From the cell containing the given text, extract its center point as [X, Y] coordinate. 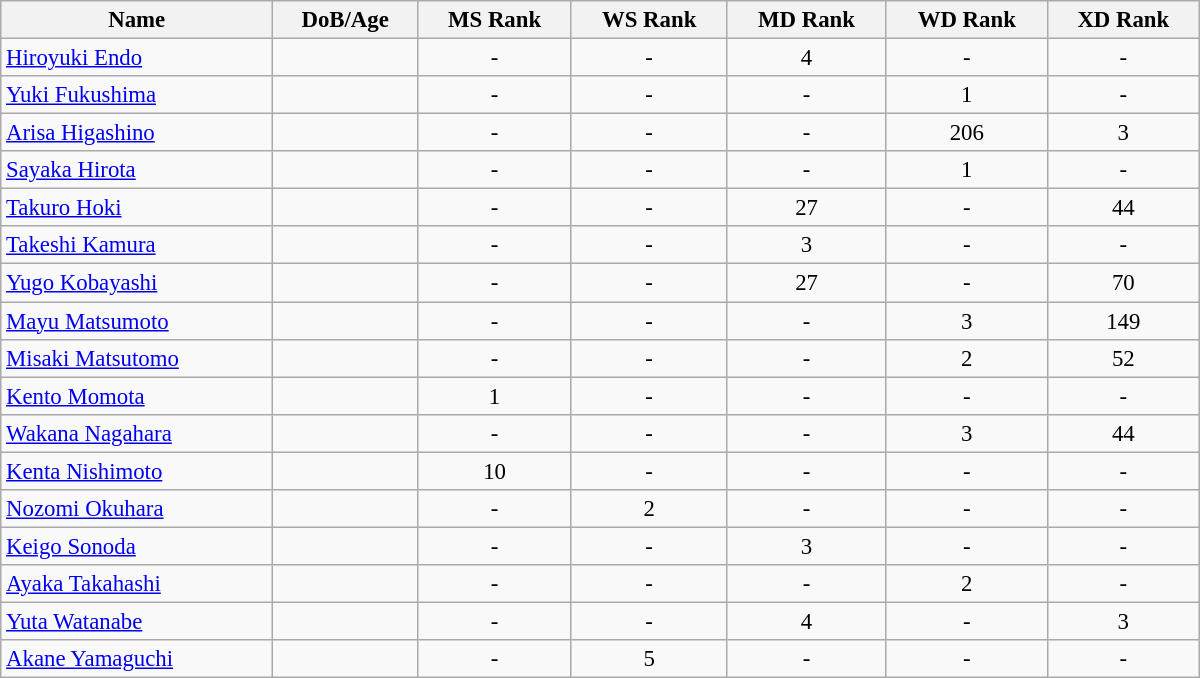
Kenta Nishimoto [137, 471]
Kento Momota [137, 396]
Name [137, 20]
MD Rank [806, 20]
XD Rank [1123, 20]
Yuta Watanabe [137, 621]
Nozomi Okuhara [137, 509]
Hiroyuki Endo [137, 58]
Takeshi Kamura [137, 245]
206 [966, 133]
Mayu Matsumoto [137, 321]
Sayaka Hirota [137, 170]
Keigo Sonoda [137, 546]
10 [495, 471]
5 [649, 659]
Akane Yamaguchi [137, 659]
Wakana Nagahara [137, 433]
Takuro Hoki [137, 208]
Misaki Matsutomo [137, 358]
149 [1123, 321]
WS Rank [649, 20]
MS Rank [495, 20]
70 [1123, 283]
Yuki Fukushima [137, 95]
Arisa Higashino [137, 133]
DoB/Age [346, 20]
Ayaka Takahashi [137, 584]
52 [1123, 358]
Yugo Kobayashi [137, 283]
WD Rank [966, 20]
